Return [x, y] of the center of cell containing provided text 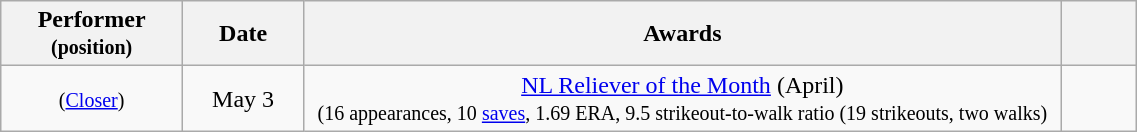
Awards [682, 34]
May 3 [244, 98]
NL Reliever of the Month (April) (16 appearances, 10 saves, 1.69 ERA, 9.5 strikeout-to-walk ratio (19 strikeouts, two walks) [682, 98]
Date [244, 34]
Performer (position) [92, 34]
(Closer) [92, 98]
